Locate the cell with the specified text and output its (X, Y) center coordinate. 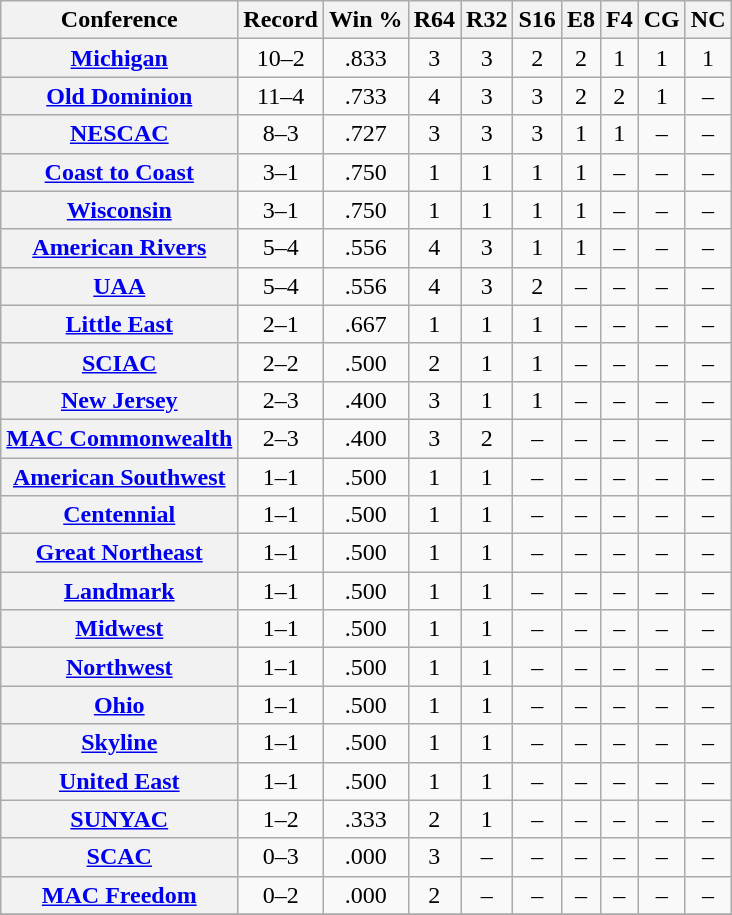
Northwest (120, 667)
American Rivers (120, 248)
2–1 (281, 324)
Great Northeast (120, 553)
Little East (120, 324)
Landmark (120, 591)
Record (281, 20)
Conference (120, 20)
SCAC (120, 857)
Michigan (120, 58)
CG (662, 20)
SCIAC (120, 362)
.727 (366, 134)
NESCAC (120, 134)
R64 (434, 20)
Coast to Coast (120, 172)
Centennial (120, 515)
NC (708, 20)
S16 (537, 20)
F4 (619, 20)
0–3 (281, 857)
.667 (366, 324)
8–3 (281, 134)
.733 (366, 96)
MAC Freedom (120, 895)
American Southwest (120, 477)
.833 (366, 58)
E8 (580, 20)
Old Dominion (120, 96)
0–2 (281, 895)
Skyline (120, 743)
11–4 (281, 96)
Win % (366, 20)
New Jersey (120, 400)
R32 (487, 20)
10–2 (281, 58)
SUNYAC (120, 819)
.333 (366, 819)
Ohio (120, 705)
Midwest (120, 629)
MAC Commonwealth (120, 438)
United East (120, 781)
1–2 (281, 819)
Wisconsin (120, 210)
UAA (120, 286)
2–2 (281, 362)
